For the text-containing cell, return its midpoint in (X, Y) coordinate format. 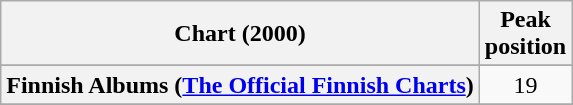
19 (525, 85)
Finnish Albums (The Official Finnish Charts) (240, 85)
Chart (2000) (240, 34)
Peakposition (525, 34)
